From the cell containing the given text, extract its center point as (x, y) coordinate. 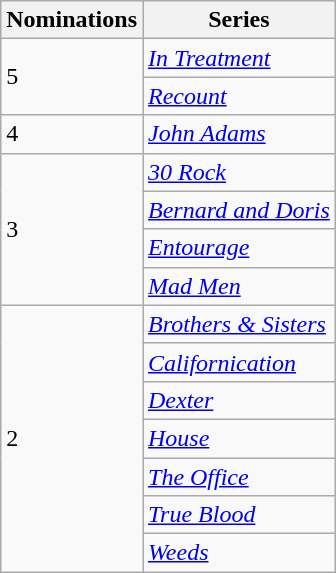
Dexter (238, 400)
House (238, 438)
In Treatment (238, 58)
Series (238, 20)
Recount (238, 96)
John Adams (238, 134)
True Blood (238, 515)
Entourage (238, 248)
Weeds (238, 553)
5 (72, 77)
Nominations (72, 20)
The Office (238, 477)
Brothers & Sisters (238, 324)
30 Rock (238, 172)
Californication (238, 362)
4 (72, 134)
3 (72, 229)
Bernard and Doris (238, 210)
Mad Men (238, 286)
2 (72, 438)
